Determine the [x, y] coordinate at the center of the cell enclosing the given text.  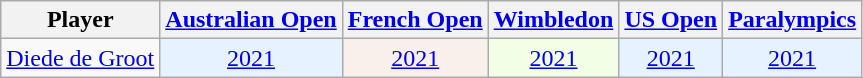
Player [80, 20]
US Open [671, 20]
Paralympics [792, 20]
Diede de Groot [80, 58]
Australian Open [251, 20]
French Open [415, 20]
Wimbledon [554, 20]
